Extract the (X, Y) coordinate from the center of the cell holding the provided text.  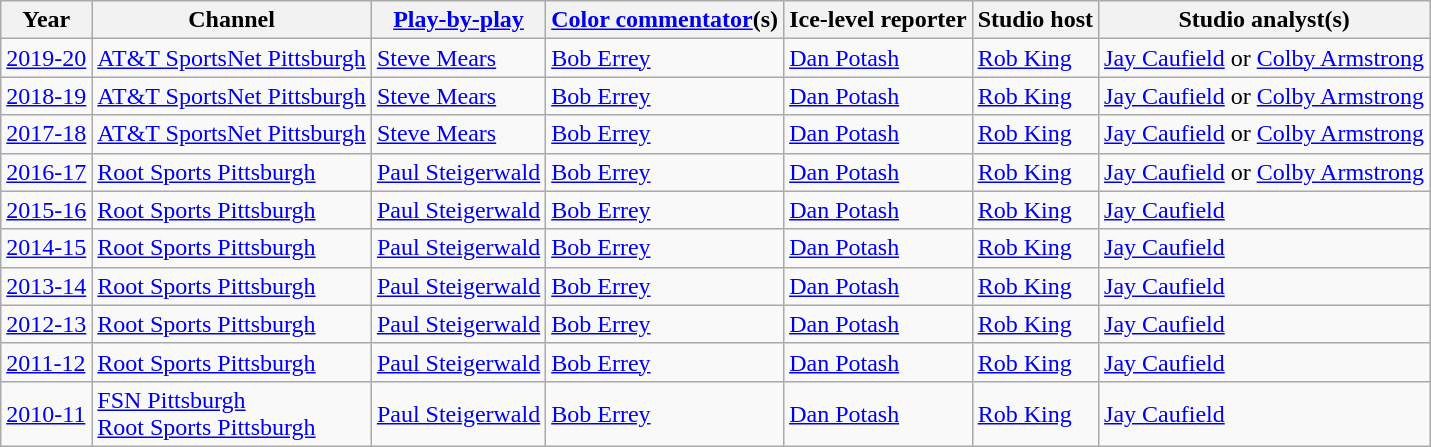
2013-14 (46, 286)
FSN PittsburghRoot Sports Pittsburgh (232, 414)
2019-20 (46, 58)
2015-16 (46, 210)
Ice-level reporter (878, 20)
Studio analyst(s) (1264, 20)
Color commentator(s) (665, 20)
2017-18 (46, 134)
2014-15 (46, 248)
2010-11 (46, 414)
Year (46, 20)
Channel (232, 20)
2012-13 (46, 324)
Studio host (1035, 20)
2011-12 (46, 362)
2016-17 (46, 172)
2018-19 (46, 96)
Play-by-play (458, 20)
